Detect which cell encompasses the target text, then output its [x, y] center coordinate. 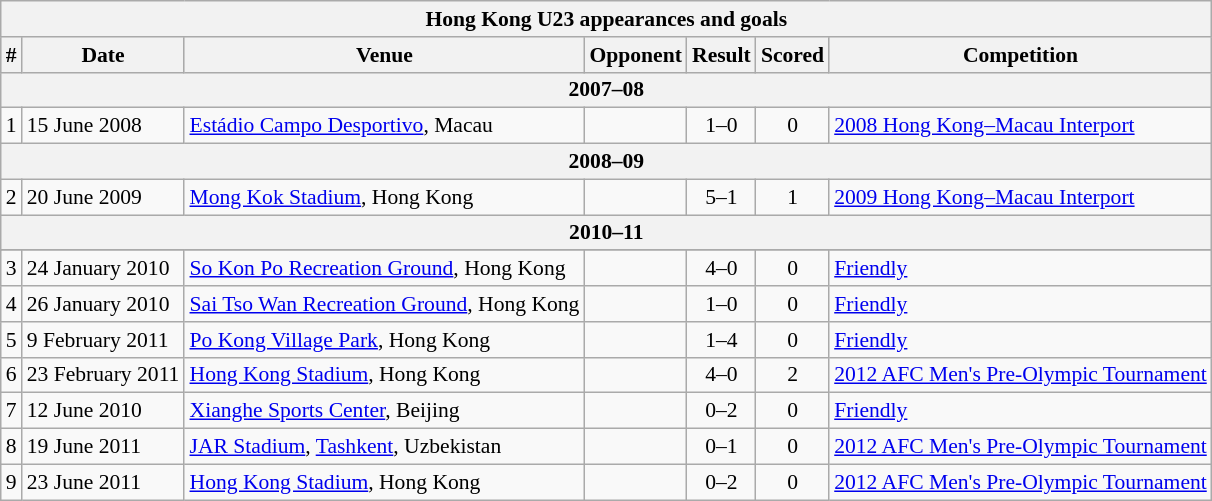
So Kon Po Recreation Ground, Hong Kong [384, 269]
7 [12, 411]
Date [104, 55]
Venue [384, 55]
Mong Kok Stadium, Hong Kong [384, 197]
Result [722, 55]
23 February 2011 [104, 375]
12 June 2010 [104, 411]
2009 Hong Kong–Macau Interport [1020, 197]
Xianghe Sports Center, Beijing [384, 411]
Scored [792, 55]
Estádio Campo Desportivo, Macau [384, 126]
Opponent [636, 55]
2008–09 [606, 162]
3 [12, 269]
5 [12, 340]
19 June 2011 [104, 447]
24 January 2010 [104, 269]
4 [12, 304]
26 January 2010 [104, 304]
Hong Kong U23 appearances and goals [606, 19]
2010–11 [606, 233]
8 [12, 447]
# [12, 55]
2007–08 [606, 90]
23 June 2011 [104, 482]
JAR Stadium, Tashkent, Uzbekistan [384, 447]
6 [12, 375]
5–1 [722, 197]
9 [12, 482]
0–1 [722, 447]
9 February 2011 [104, 340]
Po Kong Village Park, Hong Kong [384, 340]
Sai Tso Wan Recreation Ground, Hong Kong [384, 304]
15 June 2008 [104, 126]
Competition [1020, 55]
20 June 2009 [104, 197]
1–4 [722, 340]
2008 Hong Kong–Macau Interport [1020, 126]
